Find where the given text appears and provide that cell's center as [X, Y] coordinate. 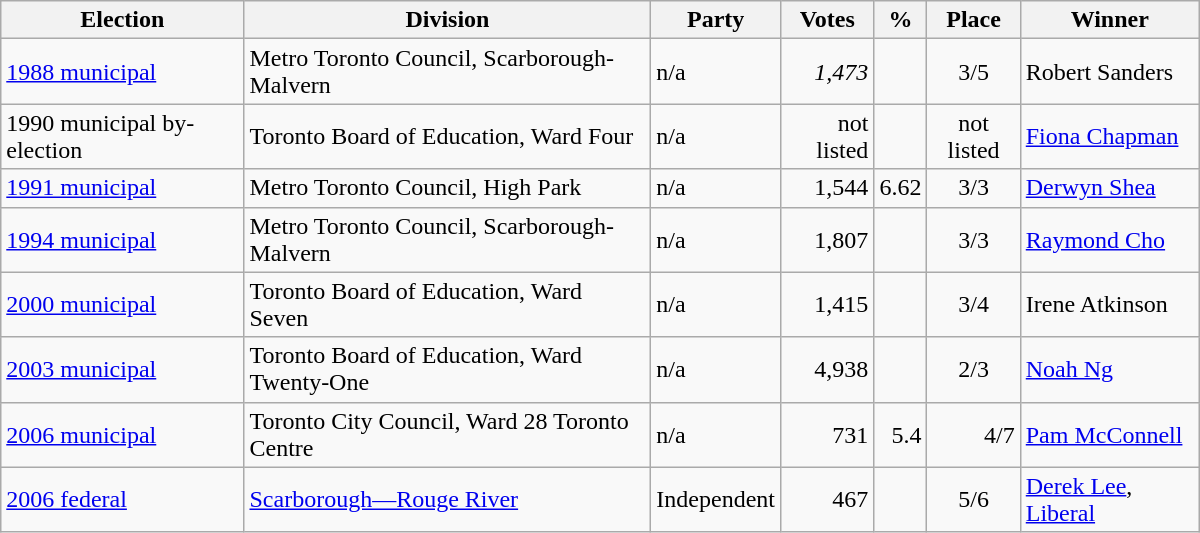
1,807 [828, 240]
4/7 [974, 434]
4,938 [828, 370]
Toronto Board of Education, Ward Four [448, 136]
2006 federal [122, 500]
1994 municipal [122, 240]
2003 municipal [122, 370]
Pam McConnell [1110, 434]
Independent [716, 500]
467 [828, 500]
1,544 [828, 188]
Metro Toronto Council, High Park [448, 188]
Raymond Cho [1110, 240]
Irene Atkinson [1110, 304]
1990 municipal by-election [122, 136]
1991 municipal [122, 188]
731 [828, 434]
Toronto Board of Education, Ward Twenty-One [448, 370]
1988 municipal [122, 72]
Election [122, 20]
Derwyn Shea [1110, 188]
% [900, 20]
Votes [828, 20]
5.4 [900, 434]
3/4 [974, 304]
Toronto Board of Education, Ward Seven [448, 304]
2006 municipal [122, 434]
Derek Lee, Liberal [1110, 500]
3/5 [974, 72]
Scarborough—Rouge River [448, 500]
Division [448, 20]
1,473 [828, 72]
Toronto City Council, Ward 28 Toronto Centre [448, 434]
6.62 [900, 188]
Noah Ng [1110, 370]
Place [974, 20]
Winner [1110, 20]
2000 municipal [122, 304]
5/6 [974, 500]
Fiona Chapman [1110, 136]
Robert Sanders [1110, 72]
2/3 [974, 370]
1,415 [828, 304]
Party [716, 20]
